Identify which cell holds the provided text, then report its (x, y) central coordinate. 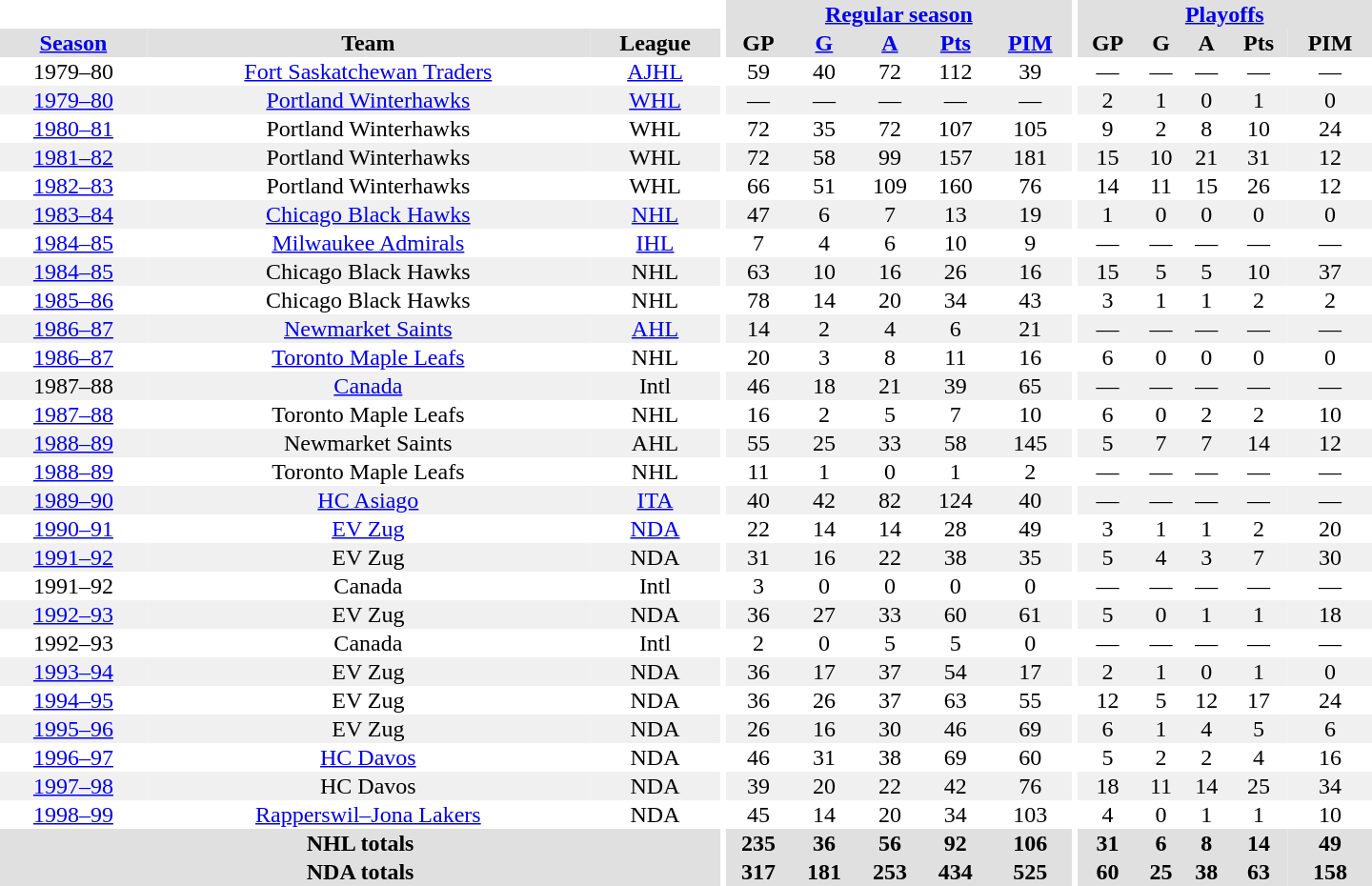
66 (758, 186)
434 (955, 872)
59 (758, 71)
51 (823, 186)
145 (1030, 443)
92 (955, 843)
109 (890, 186)
106 (1030, 843)
107 (955, 129)
Team (368, 43)
56 (890, 843)
317 (758, 872)
61 (1030, 614)
NHL totals (360, 843)
13 (955, 214)
1996–97 (73, 757)
78 (758, 300)
1990–91 (73, 529)
27 (823, 614)
28 (955, 529)
Milwaukee Admirals (368, 243)
1998–99 (73, 815)
65 (1030, 386)
235 (758, 843)
124 (955, 500)
19 (1030, 214)
1981–82 (73, 157)
43 (1030, 300)
103 (1030, 815)
Fort Saskatchewan Traders (368, 71)
1997–98 (73, 786)
Playoffs (1224, 14)
IHL (656, 243)
45 (758, 815)
Season (73, 43)
NDA totals (360, 872)
1995–96 (73, 729)
160 (955, 186)
525 (1030, 872)
Regular season (899, 14)
HC Asiago (368, 500)
Rapperswil–Jona Lakers (368, 815)
1980–81 (73, 129)
112 (955, 71)
AJHL (656, 71)
157 (955, 157)
253 (890, 872)
1989–90 (73, 500)
1993–94 (73, 672)
1985–86 (73, 300)
158 (1330, 872)
105 (1030, 129)
1983–84 (73, 214)
1994–95 (73, 700)
54 (955, 672)
League (656, 43)
1982–83 (73, 186)
99 (890, 157)
47 (758, 214)
ITA (656, 500)
82 (890, 500)
